Return (X, Y) of the center of cell containing provided text 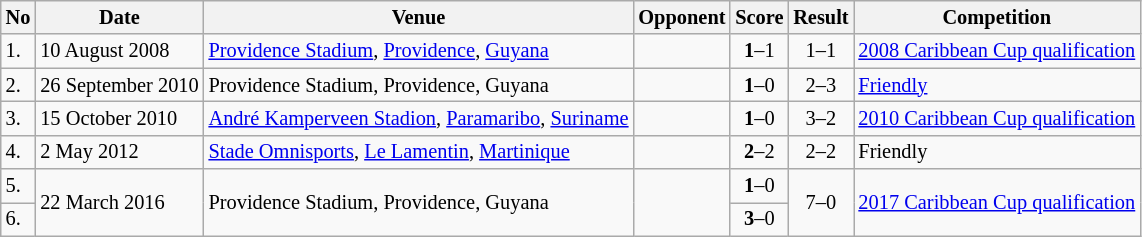
6. (18, 219)
Competition (998, 17)
Opponent (682, 17)
2017 Caribbean Cup qualification (998, 202)
Stade Omnisports, Le Lamentin, Martinique (419, 152)
André Kamperveen Stadion, Paramaribo, Suriname (419, 118)
3–0 (759, 219)
3–2 (820, 118)
No (18, 17)
26 September 2010 (119, 85)
3. (18, 118)
Result (820, 17)
10 August 2008 (119, 51)
7–0 (820, 202)
2010 Caribbean Cup qualification (998, 118)
2–3 (820, 85)
5. (18, 186)
15 October 2010 (119, 118)
4. (18, 152)
Date (119, 17)
2. (18, 85)
2008 Caribbean Cup qualification (998, 51)
Score (759, 17)
1. (18, 51)
2 May 2012 (119, 152)
22 March 2016 (119, 202)
Venue (419, 17)
